Capture the cell that displays the provided text and extract its [x, y] central coordinate. 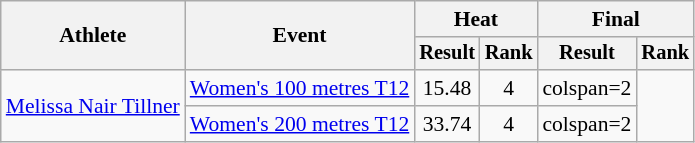
33.74 [447, 124]
Athlete [93, 36]
Women's 200 metres T12 [300, 124]
Event [300, 36]
Melissa Nair Tillner [93, 106]
Heat [476, 19]
15.48 [447, 88]
Final [616, 19]
Women's 100 metres T12 [300, 88]
